Provide the (X, Y) coordinate of the cell's center where the given text is located.  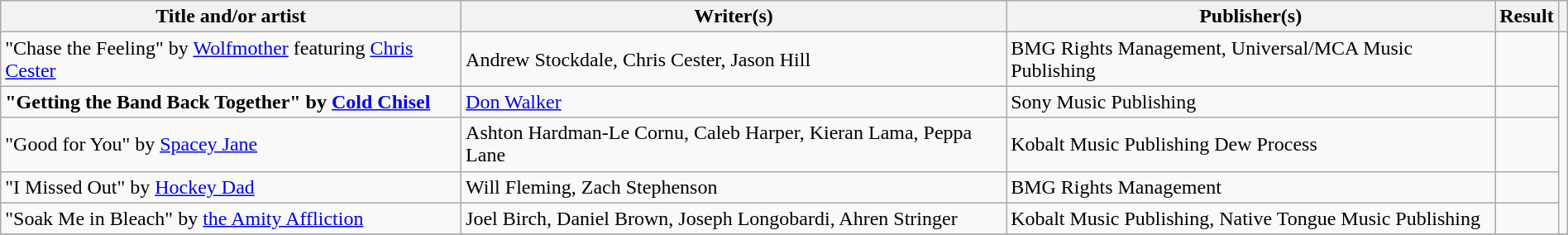
BMG Rights Management (1250, 187)
BMG Rights Management, Universal/MCA Music Publishing (1250, 60)
Will Fleming, Zach Stephenson (734, 187)
Publisher(s) (1250, 17)
Ashton Hardman-Le Cornu, Caleb Harper, Kieran Lama, Peppa Lane (734, 144)
Result (1527, 17)
"Good for You" by Spacey Jane (232, 144)
Joel Birch, Daniel Brown, Joseph Longobardi, Ahren Stringer (734, 218)
Kobalt Music Publishing, Native Tongue Music Publishing (1250, 218)
"Soak Me in Bleach" by the Amity Affliction (232, 218)
"I Missed Out" by Hockey Dad (232, 187)
Kobalt Music Publishing Dew Process (1250, 144)
Andrew Stockdale, Chris Cester, Jason Hill (734, 60)
Writer(s) (734, 17)
"Chase the Feeling" by Wolfmother featuring Chris Cester (232, 60)
"Getting the Band Back Together" by Cold Chisel (232, 102)
Title and/or artist (232, 17)
Don Walker (734, 102)
Sony Music Publishing (1250, 102)
